Provide the [X, Y] coordinate of the cell's center where the given text is located.  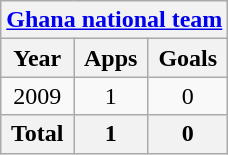
Total [38, 134]
Ghana national team [114, 20]
2009 [38, 96]
Apps [111, 58]
Goals [188, 58]
Year [38, 58]
